From the cell containing the given text, extract its center point as [X, Y] coordinate. 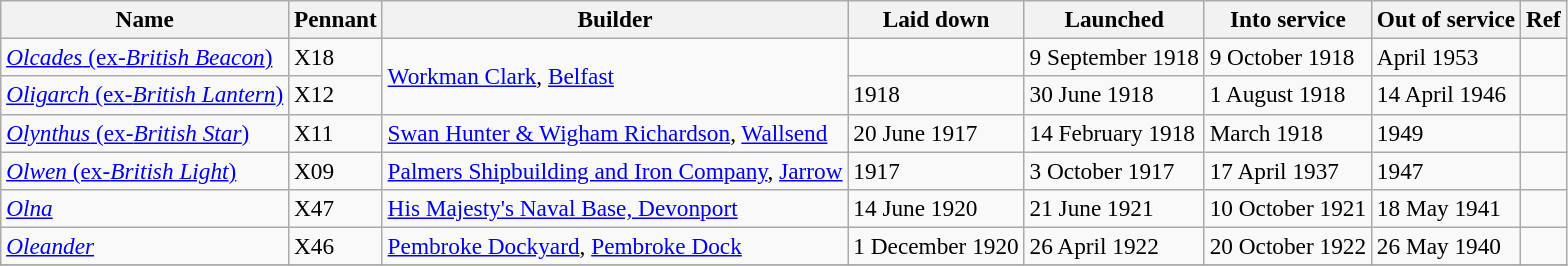
Laid down [936, 19]
X46 [336, 246]
X18 [336, 57]
1947 [1446, 170]
Palmers Shipbuilding and Iron Company, Jarrow [615, 170]
Olynthus (ex-British Star) [145, 133]
1918 [936, 95]
X47 [336, 208]
1 August 1918 [1288, 95]
20 October 1922 [1288, 246]
1949 [1446, 133]
17 April 1937 [1288, 170]
Out of service [1446, 19]
X09 [336, 170]
Pennant [336, 19]
Swan Hunter & Wigham Richardson, Wallsend [615, 133]
Olna [145, 208]
1 December 1920 [936, 246]
Olwen (ex-British Light) [145, 170]
Pembroke Dockyard, Pembroke Dock [615, 246]
20 June 1917 [936, 133]
14 June 1920 [936, 208]
10 October 1921 [1288, 208]
21 June 1921 [1114, 208]
1917 [936, 170]
30 June 1918 [1114, 95]
14 February 1918 [1114, 133]
9 October 1918 [1288, 57]
18 May 1941 [1446, 208]
Oligarch (ex-British Lantern) [145, 95]
Workman Clark, Belfast [615, 76]
3 October 1917 [1114, 170]
April 1953 [1446, 57]
Launched [1114, 19]
Olcades (ex-British Beacon) [145, 57]
March 1918 [1288, 133]
26 May 1940 [1446, 246]
Builder [615, 19]
26 April 1922 [1114, 246]
Name [145, 19]
X12 [336, 95]
X11 [336, 133]
His Majesty's Naval Base, Devonport [615, 208]
14 April 1946 [1446, 95]
9 September 1918 [1114, 57]
Ref [1544, 19]
Oleander [145, 246]
Into service [1288, 19]
